For the text-containing cell, return its midpoint in (x, y) coordinate format. 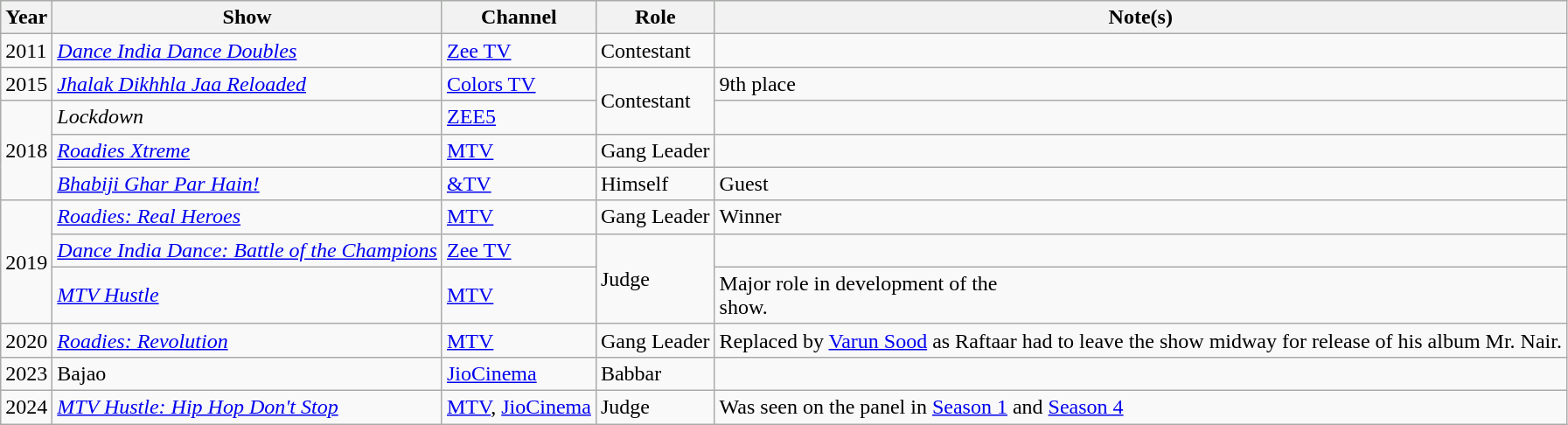
Dance India Dance: Battle of the Champions (247, 250)
MTV Hustle (247, 296)
MTV Hustle: Hip Hop Don't Stop (247, 407)
2018 (26, 150)
ZEE5 (519, 117)
2015 (26, 84)
Show (247, 17)
Channel (519, 17)
Guest (1140, 184)
Roadies: Real Heroes (247, 217)
Dance India Dance Doubles (247, 51)
Replaced by Varun Sood as Raftaar had to leave the show midway for release of his album Mr. Nair. (1140, 340)
Major role in development of theshow. (1140, 296)
Year (26, 17)
Himself (655, 184)
2019 (26, 262)
JioCinema (519, 373)
Note(s) (1140, 17)
Roadies: Revolution (247, 340)
Bajao (247, 373)
Winner (1140, 217)
2024 (26, 407)
2023 (26, 373)
&TV (519, 184)
Jhalak Dikhhla Jaa Reloaded (247, 84)
MTV, JioCinema (519, 407)
Babbar (655, 373)
Was seen on the panel in Season 1 and Season 4 (1140, 407)
2020 (26, 340)
9th place (1140, 84)
Roadies Xtreme (247, 150)
2011 (26, 51)
Bhabiji Ghar Par Hain! (247, 184)
Colors TV (519, 84)
Role (655, 17)
Lockdown (247, 117)
